Identify which cell holds the provided text, then report its [X, Y] central coordinate. 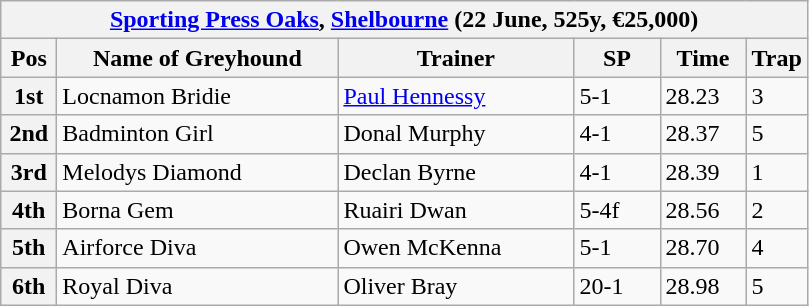
Declan Byrne [456, 172]
Badminton Girl [198, 134]
1 [776, 172]
28.23 [703, 96]
Oliver Bray [456, 286]
1st [29, 96]
Donal Murphy [456, 134]
28.98 [703, 286]
Royal Diva [198, 286]
3 [776, 96]
Borna Gem [198, 210]
28.70 [703, 248]
Pos [29, 58]
Time [703, 58]
20-1 [617, 286]
Sporting Press Oaks, Shelbourne (22 June, 525y, €25,000) [404, 20]
3rd [29, 172]
SP [617, 58]
5th [29, 248]
4th [29, 210]
Trap [776, 58]
2 [776, 210]
28.37 [703, 134]
Airforce Diva [198, 248]
Name of Greyhound [198, 58]
5-4f [617, 210]
4 [776, 248]
28.56 [703, 210]
Ruairi Dwan [456, 210]
28.39 [703, 172]
Locnamon Bridie [198, 96]
Trainer [456, 58]
2nd [29, 134]
6th [29, 286]
Paul Hennessy [456, 96]
Melodys Diamond [198, 172]
Owen McKenna [456, 248]
